Locate the cell with the specified text and output its (x, y) center coordinate. 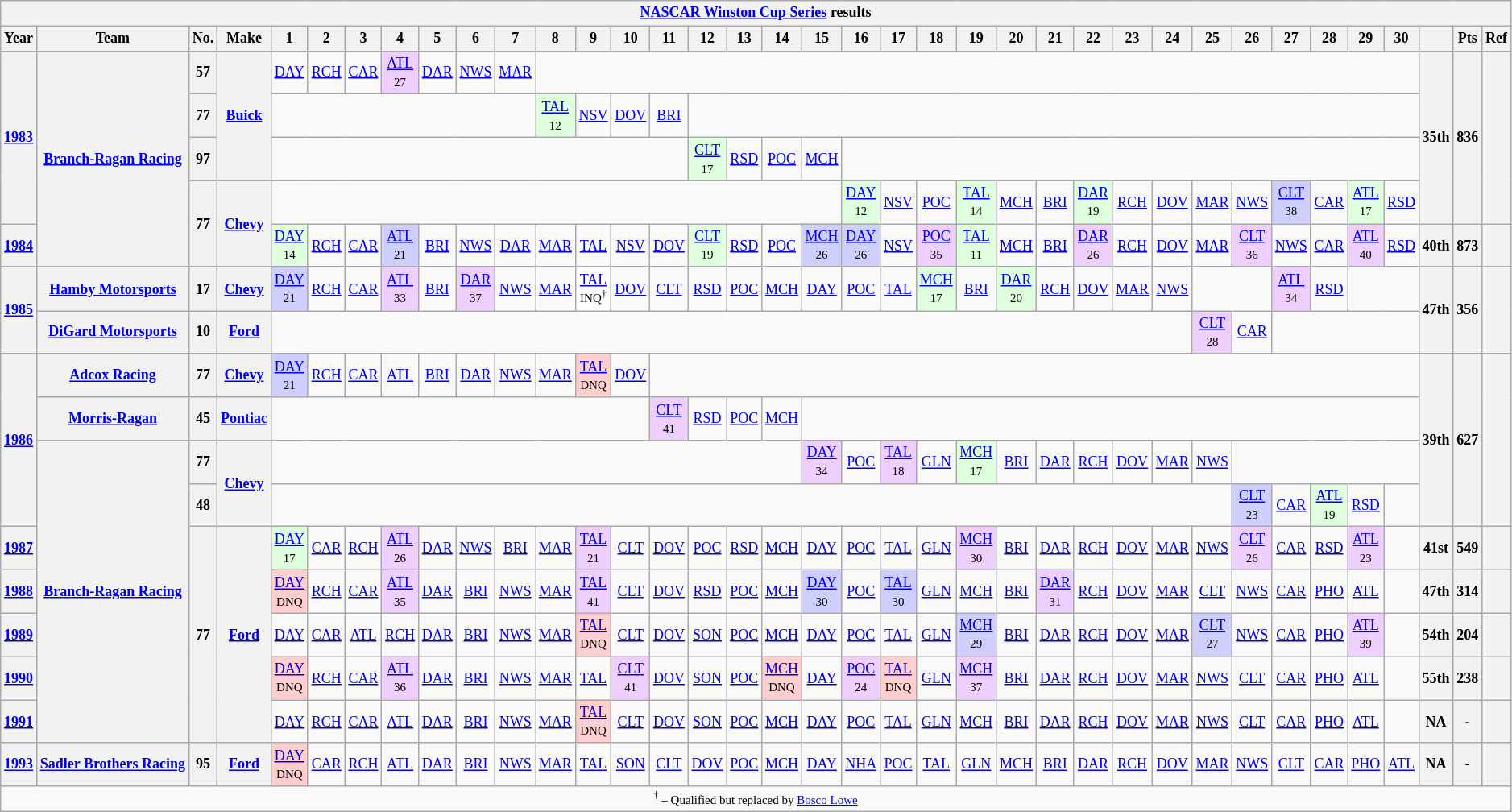
ATL19 (1329, 505)
23 (1133, 39)
Year (19, 39)
627 (1468, 440)
48 (203, 505)
11 (669, 39)
57 (203, 72)
Hamby Motorsports (113, 288)
DiGard Motorsports (113, 333)
POC24 (861, 678)
356 (1468, 310)
1985 (19, 310)
24 (1172, 39)
ATL39 (1366, 635)
7 (516, 39)
ATL21 (400, 246)
95 (203, 764)
55th (1435, 678)
TAL21 (593, 549)
DAY17 (289, 549)
4 (400, 39)
26 (1252, 39)
13 (744, 39)
Ref (1497, 39)
5 (437, 39)
TALINQ† (593, 288)
1 (289, 39)
1990 (19, 678)
TAL11 (976, 246)
CLT27 (1212, 635)
TAL30 (899, 592)
873 (1468, 246)
NASCAR Winston Cup Series results (756, 13)
97 (203, 159)
Sadler Brothers Racing (113, 764)
No. (203, 39)
CLT23 (1252, 505)
29 (1366, 39)
CLT36 (1252, 246)
1984 (19, 246)
DAY12 (861, 202)
NHA (861, 764)
12 (707, 39)
18 (936, 39)
ATL23 (1366, 549)
ATL33 (400, 288)
19 (976, 39)
25 (1212, 39)
204 (1468, 635)
DAY26 (861, 246)
MCH29 (976, 635)
TAL12 (555, 116)
22 (1093, 39)
CLT28 (1212, 333)
1986 (19, 440)
Morris-Ragan (113, 419)
3 (363, 39)
CLT38 (1290, 202)
1993 (19, 764)
16 (861, 39)
ATL34 (1290, 288)
Pontiac (245, 419)
TAL14 (976, 202)
1987 (19, 549)
ATL27 (400, 72)
549 (1468, 549)
1983 (19, 137)
CLT19 (707, 246)
TAL18 (899, 462)
14 (782, 39)
POC35 (936, 246)
21 (1055, 39)
2 (326, 39)
CLT17 (707, 159)
DAR37 (475, 288)
20 (1017, 39)
28 (1329, 39)
ATL36 (400, 678)
40th (1435, 246)
TAL41 (593, 592)
DAR20 (1017, 288)
Pts (1468, 39)
ATL17 (1366, 202)
1988 (19, 592)
CLT26 (1252, 549)
ATL40 (1366, 246)
6 (475, 39)
DAR31 (1055, 592)
1991 (19, 722)
35th (1435, 137)
1989 (19, 635)
39th (1435, 440)
Team (113, 39)
MCH26 (822, 246)
238 (1468, 678)
45 (203, 419)
15 (822, 39)
MCH30 (976, 549)
Make (245, 39)
MCHDNQ (782, 678)
836 (1468, 137)
DAY34 (822, 462)
314 (1468, 592)
DAY14 (289, 246)
9 (593, 39)
Buick (245, 116)
DAY30 (822, 592)
27 (1290, 39)
ATL35 (400, 592)
54th (1435, 635)
30 (1402, 39)
ATL26 (400, 549)
DAR19 (1093, 202)
DAR26 (1093, 246)
MCH37 (976, 678)
41st (1435, 549)
Adcox Racing (113, 375)
† – Qualified but replaced by Bosco Lowe (756, 799)
8 (555, 39)
